Determine the (X, Y) coordinate at the center of the cell enclosing the given text.  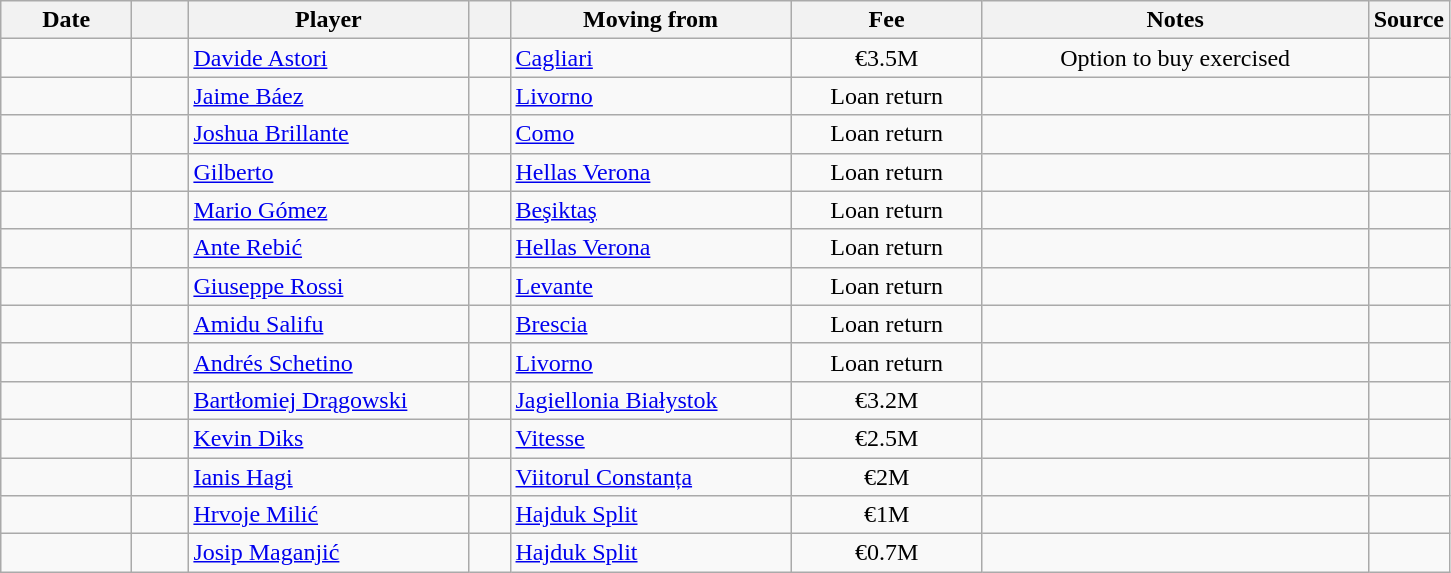
Ianis Hagi (328, 477)
Brescia (650, 324)
€2M (886, 477)
Levante (650, 286)
Date (66, 20)
Vitesse (650, 438)
Beşiktaş (650, 210)
Josip Maganjić (328, 553)
Hrvoje Milić (328, 515)
Andrés Schetino (328, 362)
Cagliari (650, 58)
Davide Astori (328, 58)
Player (328, 20)
Amidu Salifu (328, 324)
Ante Rebić (328, 248)
Source (1408, 20)
€0.7M (886, 553)
Jagiellonia Białystok (650, 400)
Notes (1175, 20)
Moving from (650, 20)
Como (650, 134)
Giuseppe Rossi (328, 286)
€2.5M (886, 438)
€1M (886, 515)
Kevin Diks (328, 438)
Joshua Brillante (328, 134)
€3.2M (886, 400)
Mario Gómez (328, 210)
Viitorul Constanța (650, 477)
Fee (886, 20)
Jaime Báez (328, 96)
Bartłomiej Drągowski (328, 400)
Option to buy exercised (1175, 58)
€3.5M (886, 58)
Gilberto (328, 172)
